Extract the (X, Y) coordinate from the center of the cell holding the provided text.  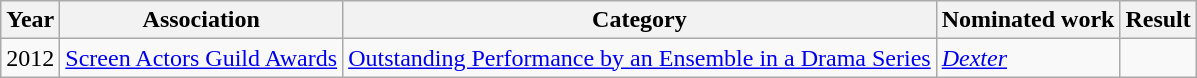
Year (30, 20)
Screen Actors Guild Awards (202, 58)
Category (640, 20)
Dexter (1028, 58)
Nominated work (1028, 20)
Association (202, 20)
Result (1158, 20)
Outstanding Performance by an Ensemble in a Drama Series (640, 58)
2012 (30, 58)
